From the cell containing the given text, extract its center point as [X, Y] coordinate. 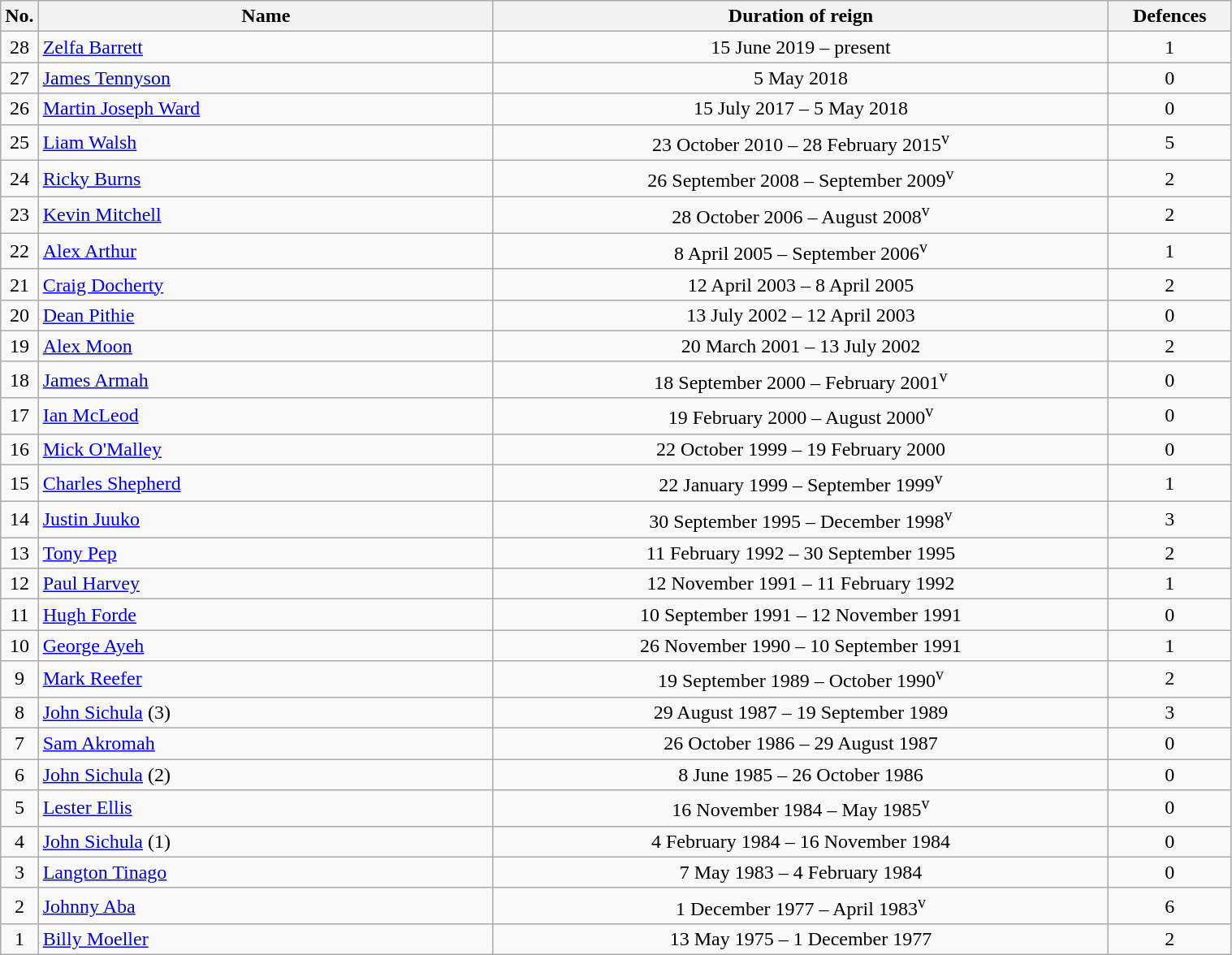
23 [19, 214]
22 October 1999 – 19 February 2000 [801, 450]
Alex Moon [266, 346]
19 September 1989 – October 1990v [801, 679]
7 [19, 744]
John Sichula (2) [266, 775]
Justin Juuko [266, 520]
Johnny Aba [266, 906]
Ricky Burns [266, 179]
30 September 1995 – December 1998v [801, 520]
8 June 1985 – 26 October 1986 [801, 775]
10 September 1991 – 12 November 1991 [801, 615]
28 [19, 47]
James Armah [266, 380]
7 May 1983 – 4 February 1984 [801, 872]
26 November 1990 – 10 September 1991 [801, 646]
25 [19, 143]
Tony Pep [266, 553]
29 August 1987 – 19 September 1989 [801, 712]
17 [19, 416]
No. [19, 16]
15 July 2017 – 5 May 2018 [801, 109]
1 December 1977 – April 1983v [801, 906]
16 [19, 450]
28 October 2006 – August 2008v [801, 214]
5 May 2018 [801, 78]
18 September 2000 – February 2001v [801, 380]
Martin Joseph Ward [266, 109]
George Ayeh [266, 646]
13 [19, 553]
Billy Moeller [266, 940]
Paul Harvey [266, 584]
12 November 1991 – 11 February 1992 [801, 584]
James Tennyson [266, 78]
19 February 2000 – August 2000v [801, 416]
24 [19, 179]
12 [19, 584]
Charles Shepherd [266, 484]
Craig Docherty [266, 284]
Defences [1170, 16]
22 [19, 252]
Liam Walsh [266, 143]
26 [19, 109]
Sam Akromah [266, 744]
26 September 2008 – September 2009v [801, 179]
9 [19, 679]
20 [19, 315]
8 April 2005 – September 2006v [801, 252]
15 June 2019 – present [801, 47]
4 [19, 841]
John Sichula (1) [266, 841]
Mark Reefer [266, 679]
20 March 2001 – 13 July 2002 [801, 346]
11 [19, 615]
13 July 2002 – 12 April 2003 [801, 315]
Duration of reign [801, 16]
John Sichula (3) [266, 712]
22 January 1999 – September 1999v [801, 484]
Hugh Forde [266, 615]
Alex Arthur [266, 252]
26 October 1986 – 29 August 1987 [801, 744]
Dean Pithie [266, 315]
Mick O'Malley [266, 450]
Kevin Mitchell [266, 214]
Lester Ellis [266, 809]
23 October 2010 – 28 February 2015v [801, 143]
16 November 1984 – May 1985v [801, 809]
Ian McLeod [266, 416]
10 [19, 646]
15 [19, 484]
11 February 1992 – 30 September 1995 [801, 553]
12 April 2003 – 8 April 2005 [801, 284]
19 [19, 346]
Name [266, 16]
14 [19, 520]
4 February 1984 – 16 November 1984 [801, 841]
8 [19, 712]
27 [19, 78]
21 [19, 284]
Zelfa Barrett [266, 47]
13 May 1975 – 1 December 1977 [801, 940]
18 [19, 380]
Langton Tinago [266, 872]
